Identify which cell holds the provided text, then report its [x, y] central coordinate. 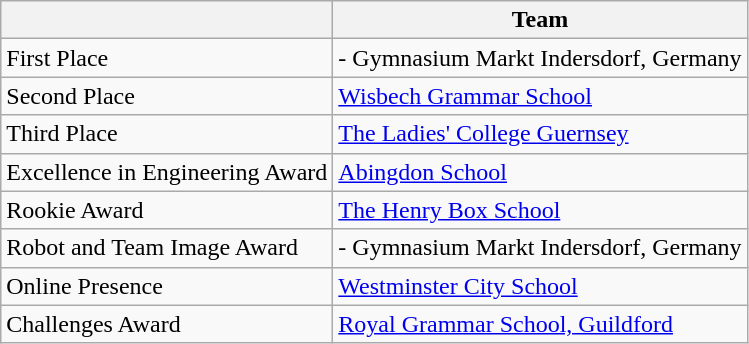
Excellence in Engineering Award [167, 172]
Online Presence [167, 286]
The Ladies' College Guernsey [540, 134]
Robot and Team Image Award [167, 248]
Rookie Award [167, 210]
Third Place [167, 134]
Abingdon School [540, 172]
Second Place [167, 96]
Team [540, 20]
First Place [167, 58]
Westminster City School [540, 286]
The Henry Box School [540, 210]
Wisbech Grammar School [540, 96]
Royal Grammar School, Guildford [540, 324]
Challenges Award [167, 324]
